Return [x, y] of the center of cell containing provided text 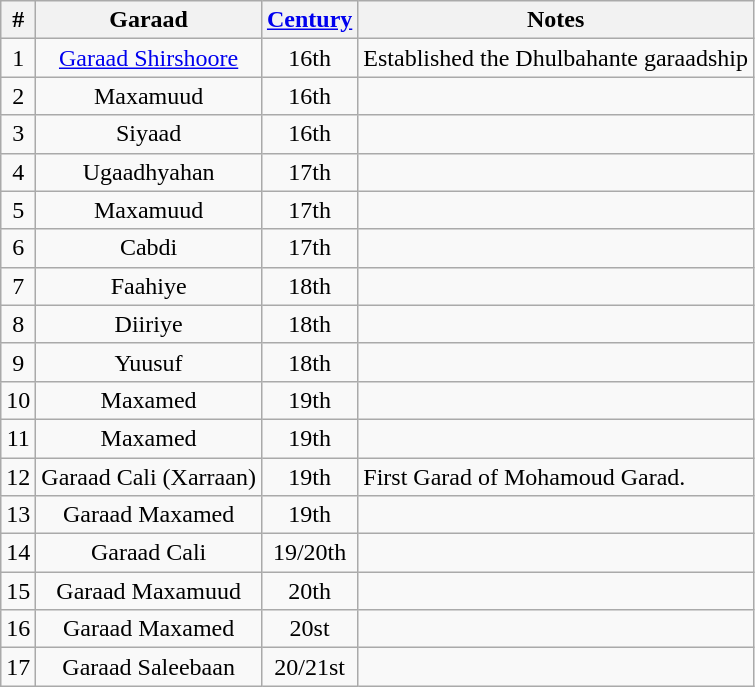
10 [18, 400]
Established the Dhulbahante garaadship [556, 58]
Garaad Cali [149, 553]
8 [18, 324]
4 [18, 172]
20/21st [309, 667]
Yuusuf [149, 362]
Century [309, 20]
Siyaad [149, 134]
14 [18, 553]
20st [309, 629]
Diiriye [149, 324]
15 [18, 591]
13 [18, 515]
Garaad Cali (Xarraan) [149, 477]
Garaad Shirshoore [149, 58]
1 [18, 58]
Garaad Maxamuud [149, 591]
Garaad Saleebaan [149, 667]
3 [18, 134]
# [18, 20]
16 [18, 629]
9 [18, 362]
First Garad of Mohamoud Garad. [556, 477]
20th [309, 591]
Ugaadhyahan [149, 172]
Faahiye [149, 286]
6 [18, 248]
17 [18, 667]
7 [18, 286]
Cabdi [149, 248]
Notes [556, 20]
2 [18, 96]
5 [18, 210]
Garaad [149, 20]
11 [18, 438]
19/20th [309, 553]
12 [18, 477]
